Extract the (x, y) coordinate from the center of the cell holding the provided text.  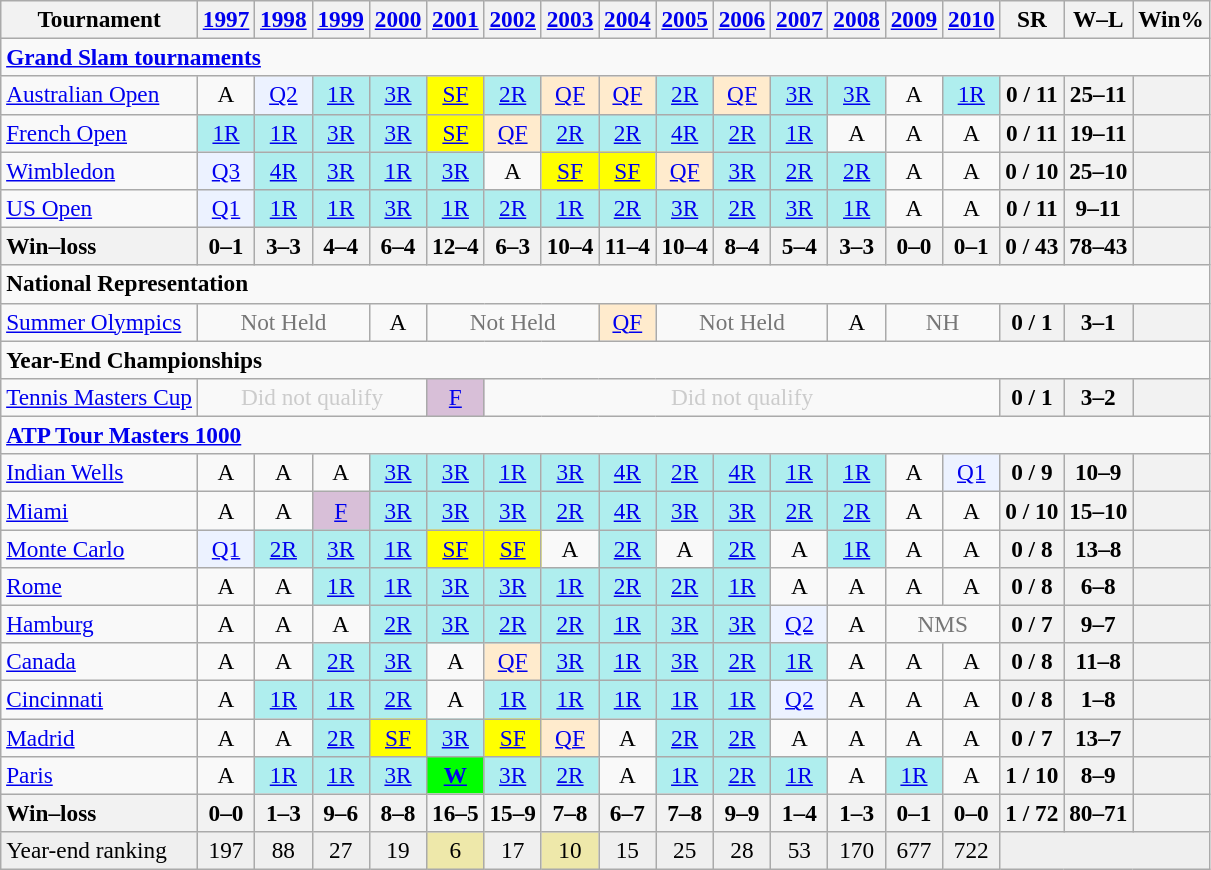
19 (398, 850)
1998 (284, 19)
Australian Open (100, 95)
Miami (100, 510)
W (456, 775)
12–4 (456, 246)
5–4 (800, 246)
Year-end ranking (100, 850)
2007 (800, 19)
2004 (628, 19)
Paris (100, 775)
6 (456, 850)
17 (512, 850)
8–4 (742, 246)
9–9 (742, 813)
2006 (742, 19)
Rome (100, 586)
8–9 (1098, 775)
2005 (684, 19)
Q3 (226, 170)
10–9 (1098, 473)
15–10 (1098, 510)
27 (340, 850)
Tournament (100, 19)
SR (1032, 19)
2008 (856, 19)
11–8 (1098, 662)
80–71 (1098, 813)
Wimbledon (100, 170)
1–8 (1098, 699)
15–9 (512, 813)
9–7 (1098, 624)
Canada (100, 662)
19–11 (1098, 133)
Hamburg (100, 624)
1999 (340, 19)
2003 (570, 19)
11–4 (628, 246)
88 (284, 850)
French Open (100, 133)
2009 (914, 19)
3–2 (1098, 397)
Tennis Masters Cup (100, 397)
6–8 (1098, 586)
9–6 (340, 813)
1 / 72 (1032, 813)
4–4 (340, 246)
2002 (512, 19)
2010 (972, 19)
15 (628, 850)
Summer Olympics (100, 322)
Year-End Championships (605, 359)
25–10 (1098, 170)
8–8 (398, 813)
National Representation (605, 284)
Monte Carlo (100, 548)
1–4 (800, 813)
Cincinnati (100, 699)
Indian Wells (100, 473)
6–7 (628, 813)
0 / 43 (1032, 246)
25 (684, 850)
1997 (226, 19)
13–7 (1098, 737)
W–L (1098, 19)
13–8 (1098, 548)
28 (742, 850)
6–4 (398, 246)
6–3 (512, 246)
ATP Tour Masters 1000 (605, 435)
NMS (942, 624)
Grand Slam tournaments (605, 57)
78–43 (1098, 246)
197 (226, 850)
2001 (456, 19)
1 / 10 (1032, 775)
722 (972, 850)
US Open (100, 208)
Madrid (100, 737)
677 (914, 850)
10 (570, 850)
Win% (1171, 19)
9–11 (1098, 208)
170 (856, 850)
3–1 (1098, 322)
NH (942, 322)
2000 (398, 19)
53 (800, 850)
0 / 9 (1032, 473)
25–11 (1098, 95)
16–5 (456, 813)
